Provide the [X, Y] coordinate of the cell's center where the given text is located.  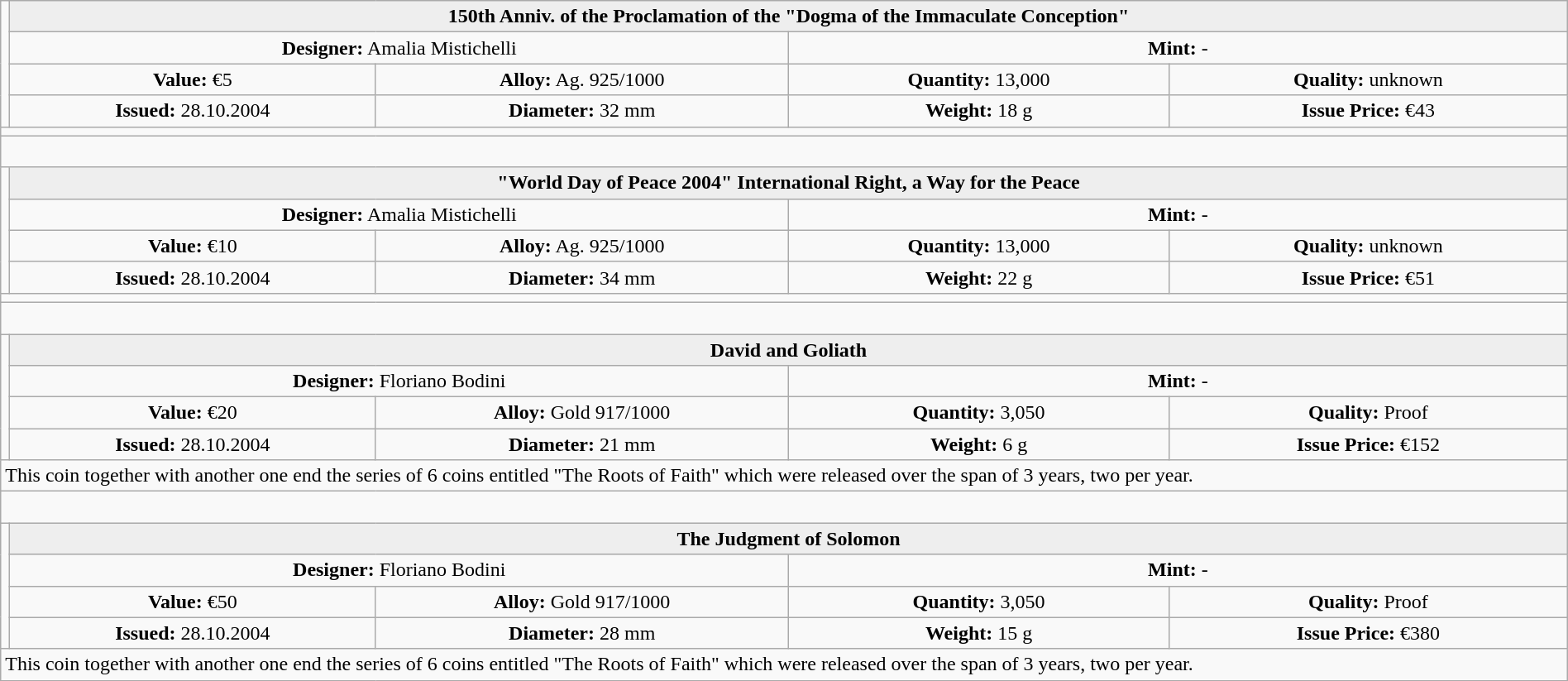
Diameter: 34 mm [582, 277]
Diameter: 28 mm [582, 633]
Diameter: 21 mm [582, 444]
Issue Price: €43 [1369, 111]
Issue Price: €152 [1369, 444]
Weight: 22 g [979, 277]
150th Anniv. of the Proclamation of the "Dogma of the Immaculate Conception" [789, 17]
Value: €50 [193, 602]
Weight: 6 g [979, 444]
Value: €10 [193, 246]
Issue Price: €51 [1369, 277]
"World Day of Peace 2004" International Right, a Way for the Peace [789, 183]
Weight: 18 g [979, 111]
Value: €5 [193, 79]
Issue Price: €380 [1369, 633]
Weight: 15 g [979, 633]
The Judgment of Solomon [789, 539]
Diameter: 32 mm [582, 111]
David and Goliath [789, 350]
Value: €20 [193, 413]
